Return the (X, Y) coordinate for the center point of the cell that contains the specified text.  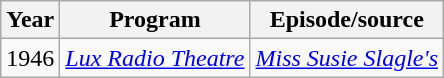
Miss Susie Slagle's (347, 58)
Lux Radio Theatre (155, 58)
Program (155, 20)
Year (30, 20)
1946 (30, 58)
Episode/source (347, 20)
